Return [x, y] of the center of cell containing provided text 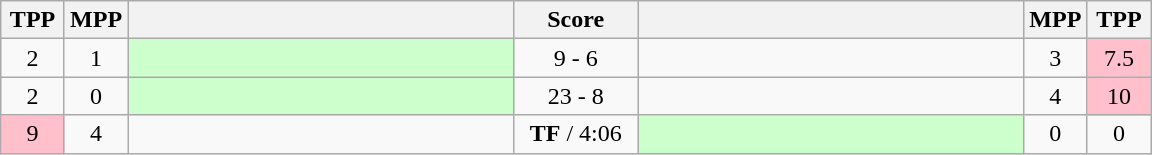
9 [33, 134]
1 [96, 58]
23 - 8 [576, 96]
3 [1056, 58]
7.5 [1119, 58]
10 [1119, 96]
9 - 6 [576, 58]
Score [576, 20]
TF / 4:06 [576, 134]
